From the cell containing the given text, extract its center point as [x, y] coordinate. 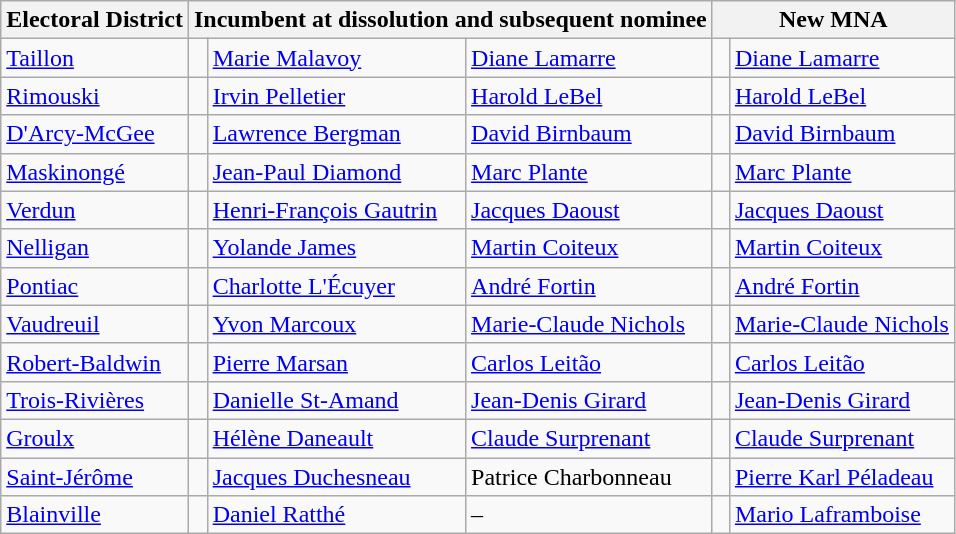
Marie Malavoy [336, 58]
Henri-François Gautrin [336, 210]
Pierre Karl Péladeau [842, 477]
Trois-Rivières [95, 400]
New MNA [833, 20]
Daniel Ratthé [336, 515]
Blainville [95, 515]
Hélène Daneault [336, 438]
Jean-Paul Diamond [336, 172]
Charlotte L'Écuyer [336, 286]
D'Arcy-McGee [95, 134]
Verdun [95, 210]
Incumbent at dissolution and subsequent nominee [450, 20]
Patrice Charbonneau [590, 477]
Saint-Jérôme [95, 477]
Rimouski [95, 96]
Groulx [95, 438]
Maskinongé [95, 172]
Pierre Marsan [336, 362]
Jacques Duchesneau [336, 477]
Mario Laframboise [842, 515]
Nelligan [95, 248]
Lawrence Bergman [336, 134]
Yolande James [336, 248]
Robert-Baldwin [95, 362]
Irvin Pelletier [336, 96]
– [590, 515]
Pontiac [95, 286]
Electoral District [95, 20]
Danielle St-Amand [336, 400]
Taillon [95, 58]
Vaudreuil [95, 324]
Yvon Marcoux [336, 324]
